Scan for the cell matching the given text and deliver its (x, y) coordinate at center. 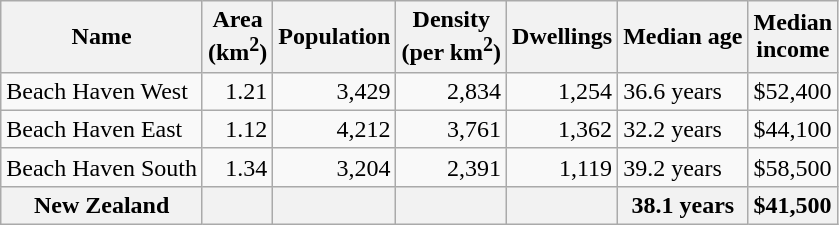
1.12 (237, 129)
1.21 (237, 91)
38.1 years (683, 205)
Population (334, 37)
Dwellings (562, 37)
3,761 (452, 129)
$44,100 (793, 129)
4,212 (334, 129)
3,429 (334, 91)
2,834 (452, 91)
39.2 years (683, 167)
2,391 (452, 167)
1,119 (562, 167)
32.2 years (683, 129)
Median age (683, 37)
Density(per km2) (452, 37)
1.34 (237, 167)
Beach Haven South (102, 167)
Medianincome (793, 37)
$52,400 (793, 91)
$41,500 (793, 205)
36.6 years (683, 91)
$58,500 (793, 167)
Beach Haven West (102, 91)
1,362 (562, 129)
Beach Haven East (102, 129)
3,204 (334, 167)
Area(km2) (237, 37)
New Zealand (102, 205)
1,254 (562, 91)
Name (102, 37)
